Capture the cell that displays the provided text and extract its (x, y) central coordinate. 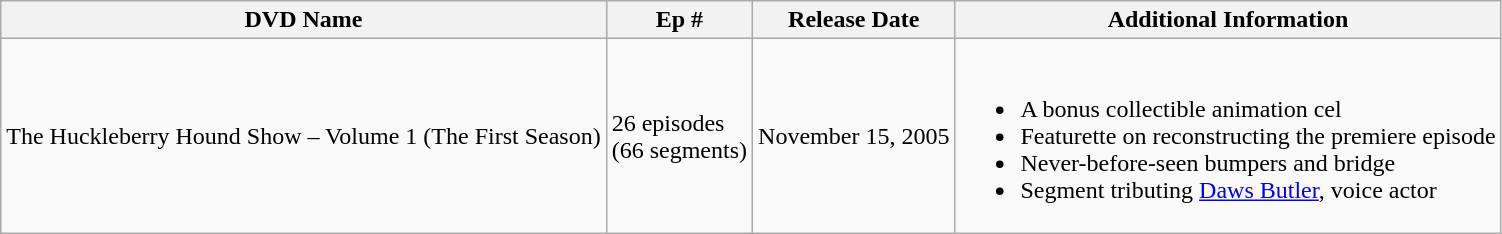
Ep # (679, 20)
The Huckleberry Hound Show – Volume 1 (The First Season) (304, 136)
Additional Information (1228, 20)
DVD Name (304, 20)
26 episodes(66 segments) (679, 136)
Release Date (854, 20)
November 15, 2005 (854, 136)
